Extract the (X, Y) coordinate from the center of the cell holding the provided text.  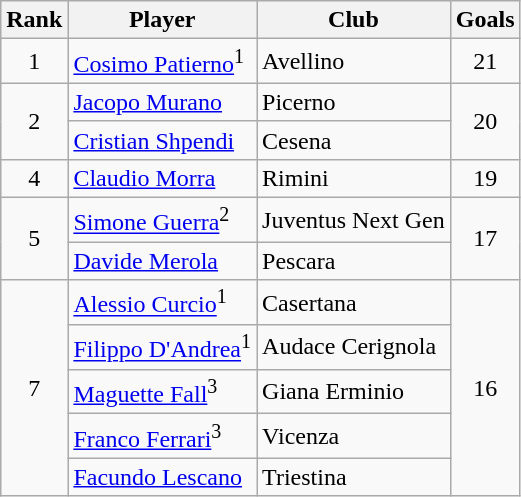
Avellino (354, 62)
5 (34, 240)
Club (354, 20)
Rimini (354, 178)
1 (34, 62)
Franco Ferrari3 (162, 436)
Juventus Next Gen (354, 220)
Picerno (354, 102)
Davide Merola (162, 261)
21 (485, 62)
Alessio Curcio1 (162, 302)
Goals (485, 20)
Pescara (354, 261)
17 (485, 240)
Jacopo Murano (162, 102)
Giana Erminio (354, 392)
Simone Guerra2 (162, 220)
Cristian Shpendi (162, 140)
Player (162, 20)
Audace Cerignola (354, 348)
16 (485, 388)
Claudio Morra (162, 178)
Maguette Fall3 (162, 392)
Rank (34, 20)
20 (485, 121)
Vicenza (354, 436)
Facundo Lescano (162, 477)
4 (34, 178)
Filippo D'Andrea1 (162, 348)
Cesena (354, 140)
Cosimo Patierno1 (162, 62)
2 (34, 121)
19 (485, 178)
7 (34, 388)
Casertana (354, 302)
Triestina (354, 477)
